From the cell containing the given text, extract its center point as (X, Y) coordinate. 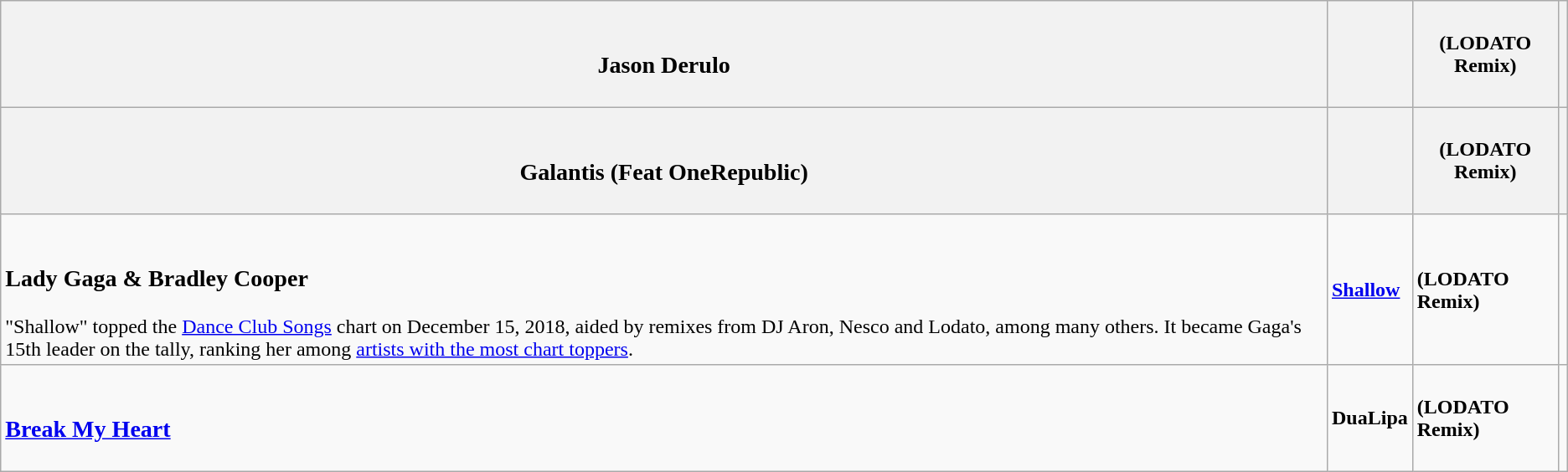
Galantis (Feat OneRepublic) (664, 161)
Shallow (1369, 290)
Jason Derulo (664, 54)
Break My Heart (664, 418)
DuaLipa (1369, 418)
